For the text-containing cell, return its midpoint in (x, y) coordinate format. 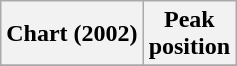
Peakposition (189, 34)
Chart (2002) (72, 34)
